Determine the (X, Y) coordinate at the center of the cell enclosing the given text.  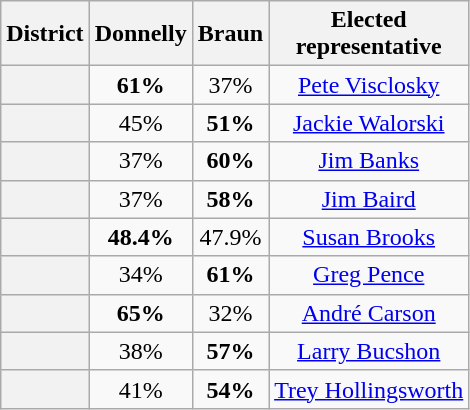
Trey Hollingsworth (369, 389)
Electedrepresentative (369, 34)
Donnelly (140, 34)
45% (140, 123)
Jim Banks (369, 161)
Pete Visclosky (369, 85)
Susan Brooks (369, 237)
41% (140, 389)
34% (140, 275)
60% (230, 161)
65% (140, 313)
32% (230, 313)
58% (230, 199)
38% (140, 351)
Jim Baird (369, 199)
André Carson (369, 313)
48.4% (140, 237)
51% (230, 123)
47.9% (230, 237)
Larry Bucshon (369, 351)
54% (230, 389)
Braun (230, 34)
Greg Pence (369, 275)
Jackie Walorski (369, 123)
District (45, 34)
57% (230, 351)
